Determine the [x, y] coordinate at the center of the cell enclosing the given text.  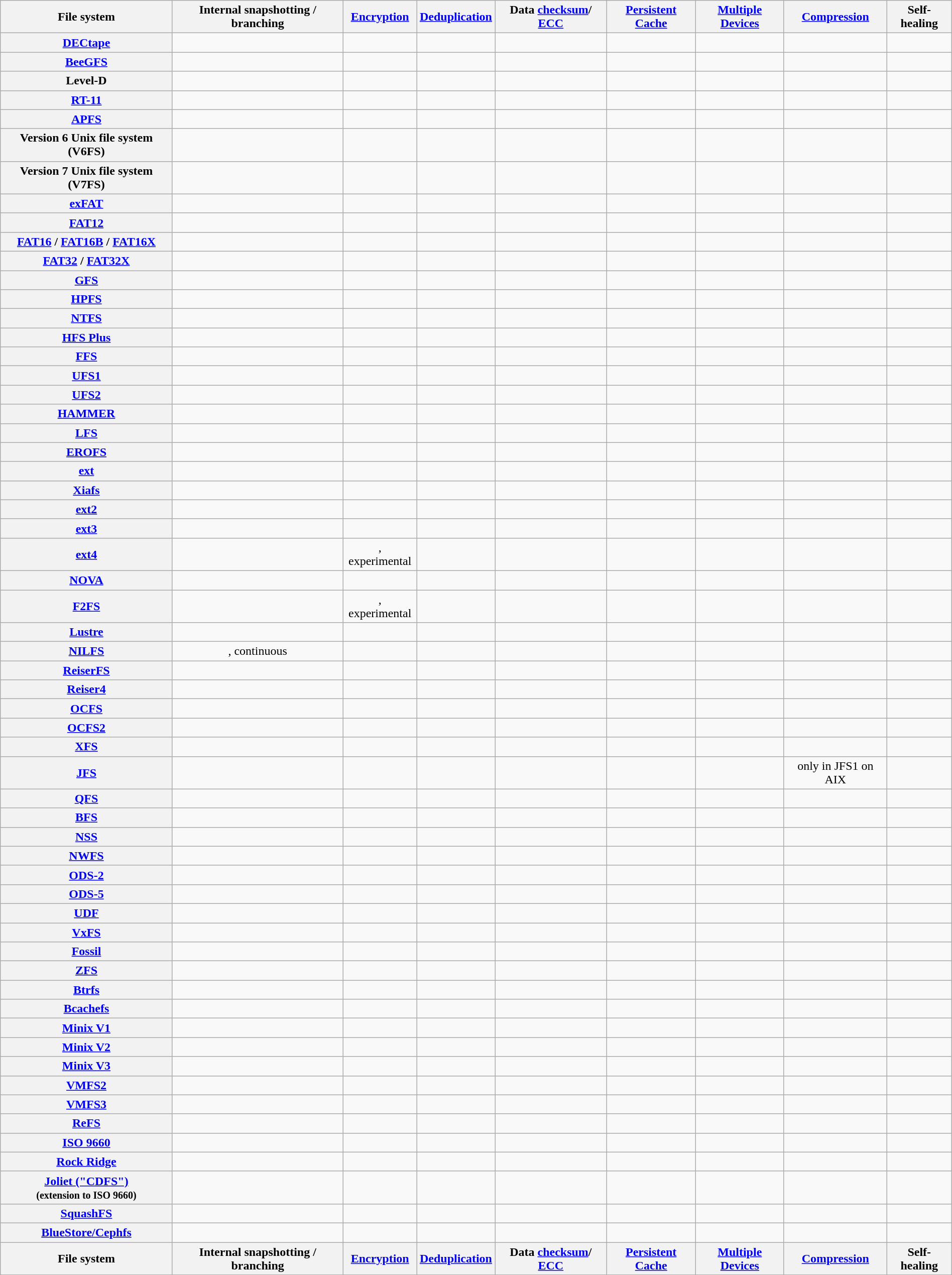
only in JFS1 on AIX [836, 772]
Level-D [86, 81]
APFS [86, 119]
HAMMER [86, 414]
LFS [86, 433]
ReFS [86, 1123]
DECtape [86, 43]
HPFS [86, 299]
Xiafs [86, 490]
ISO 9660 [86, 1142]
, continuous [258, 651]
Lustre [86, 632]
ReiserFS [86, 670]
ZFS [86, 971]
BeeGFS [86, 62]
EROFS [86, 452]
Version 7 Unix file system (V7FS) [86, 178]
XFS [86, 747]
Btrfs [86, 990]
Minix V2 [86, 1047]
Reiser4 [86, 689]
BlueStore/Cephfs [86, 1232]
NOVA [86, 580]
NILFS [86, 651]
Joliet ("CDFS")(extension to ISO 9660) [86, 1187]
ext3 [86, 528]
Rock Ridge [86, 1162]
Bcachefs [86, 1009]
JFS [86, 772]
VxFS [86, 933]
exFAT [86, 203]
Minix V3 [86, 1066]
ext [86, 471]
SquashFS [86, 1213]
OCFS [86, 709]
HFS Plus [86, 337]
ext2 [86, 509]
UFS1 [86, 376]
Fossil [86, 952]
ext4 [86, 554]
UFS2 [86, 395]
FFS [86, 357]
ODS-5 [86, 894]
NTFS [86, 318]
VMFS3 [86, 1104]
GFS [86, 280]
VMFS2 [86, 1085]
NSS [86, 837]
Version 6 Unix file system (V6FS) [86, 145]
ODS-2 [86, 875]
Minix V1 [86, 1028]
FAT16 / FAT16B / FAT16X [86, 242]
F2FS [86, 606]
RT-11 [86, 100]
FAT12 [86, 222]
NWFS [86, 856]
QFS [86, 798]
OCFS2 [86, 728]
BFS [86, 818]
FAT32 / FAT32X [86, 261]
UDF [86, 913]
